Return the (X, Y) coordinate for the center point of the cell that contains the specified text.  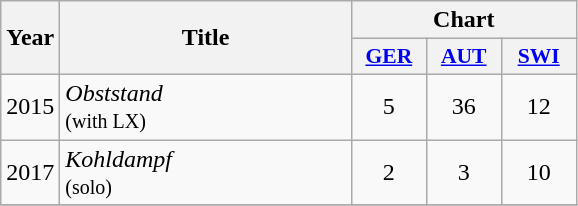
Year (30, 38)
36 (464, 106)
SWI (538, 57)
2 (388, 172)
2015 (30, 106)
10 (538, 172)
Kohldampf(solo) (206, 172)
Title (206, 38)
Obststand(with LX) (206, 106)
GER (388, 57)
2017 (30, 172)
5 (388, 106)
3 (464, 172)
Chart (464, 20)
AUT (464, 57)
12 (538, 106)
